Search for the cell housing the specified text and yield its (X, Y) center coordinate. 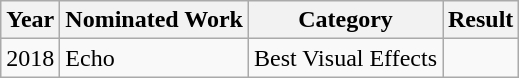
Echo (154, 58)
Year (30, 20)
Nominated Work (154, 20)
Best Visual Effects (345, 58)
Category (345, 20)
2018 (30, 58)
Result (480, 20)
